For the text-containing cell, return its midpoint in (x, y) coordinate format. 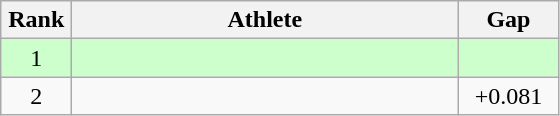
+0.081 (508, 96)
Athlete (265, 20)
2 (36, 96)
Rank (36, 20)
1 (36, 58)
Gap (508, 20)
